Output the (X, Y) coordinate of the center of the cell containing the given text.  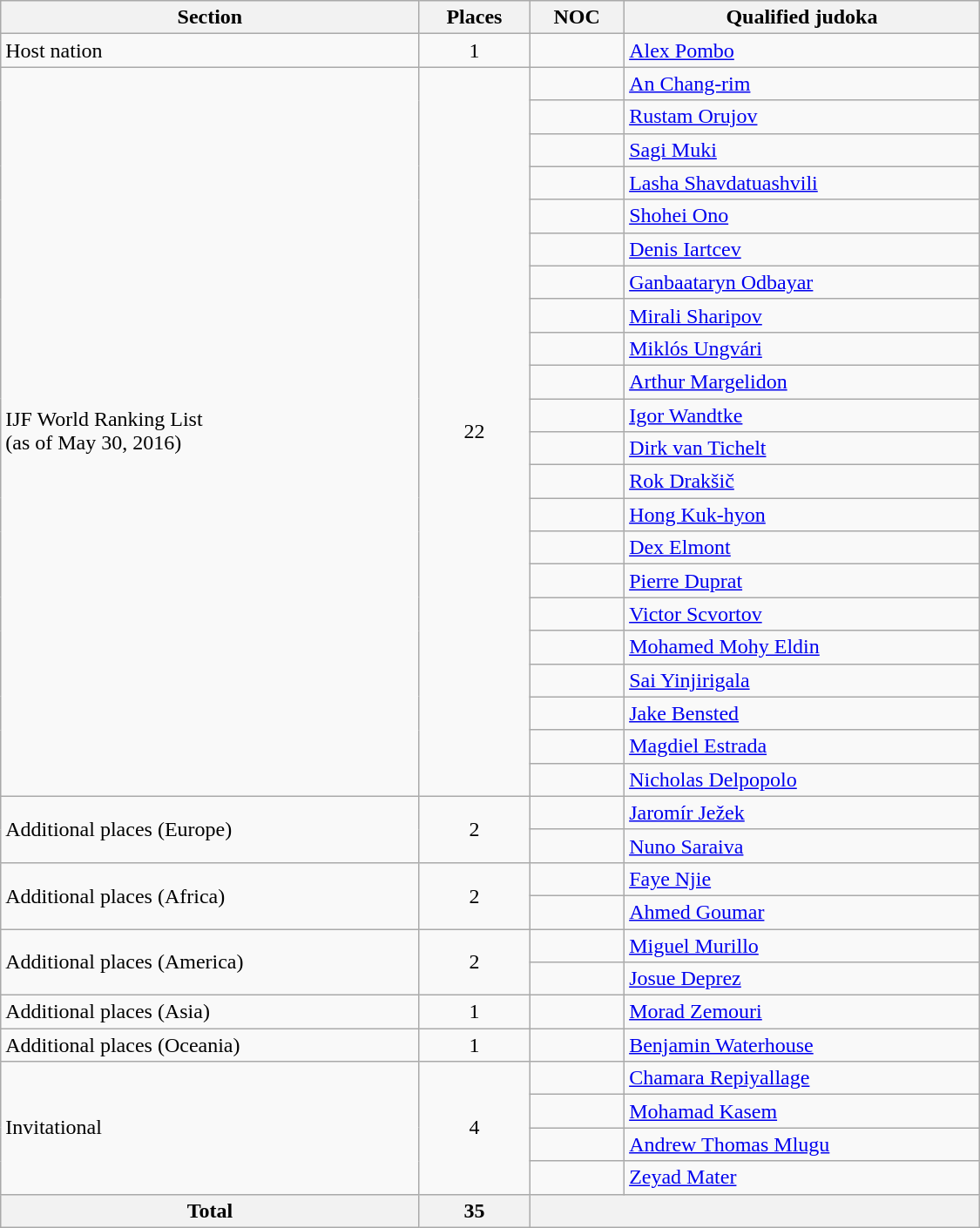
Pierre Duprat (802, 581)
Hong Kuk-hyon (802, 515)
Additional places (Africa) (210, 895)
Ganbaataryn Odbayar (802, 282)
Jake Bensted (802, 713)
Lasha Shavdatuashvili (802, 183)
Nuno Saraiva (802, 846)
Ahmed Goumar (802, 912)
Igor Wandtke (802, 415)
Invitational (210, 1128)
Section (210, 17)
Additional places (Europe) (210, 829)
Miguel Murillo (802, 945)
35 (474, 1211)
Magdiel Estrada (802, 746)
Jaromír Ježek (802, 813)
Total (210, 1211)
Dirk van Tichelt (802, 449)
Shohei Ono (802, 216)
Places (474, 17)
Additional places (America) (210, 961)
Mirali Sharipov (802, 315)
Sagi Muki (802, 150)
Rok Drakšič (802, 482)
Faye Njie (802, 879)
Additional places (Oceania) (210, 1045)
Josue Deprez (802, 979)
Mohamad Kasem (802, 1111)
Benjamin Waterhouse (802, 1045)
Mohamed Mohy Eldin (802, 647)
NOC (577, 17)
Chamara Repiyallage (802, 1078)
Sai Yinjirigala (802, 680)
An Chang-rim (802, 84)
Zeyad Mater (802, 1177)
22 (474, 432)
4 (474, 1128)
Qualified judoka (802, 17)
Denis Iartcev (802, 249)
Arthur Margelidon (802, 381)
Additional places (Asia) (210, 1012)
Nicholas Delpopolo (802, 779)
Alex Pombo (802, 51)
Morad Zemouri (802, 1012)
Rustam Orujov (802, 117)
Victor Scvortov (802, 614)
Host nation (210, 51)
Dex Elmont (802, 548)
IJF World Ranking List(as of May 30, 2016) (210, 432)
Miklós Ungvári (802, 348)
Andrew Thomas Mlugu (802, 1144)
